Locate the cell with the specified text and output its [x, y] center coordinate. 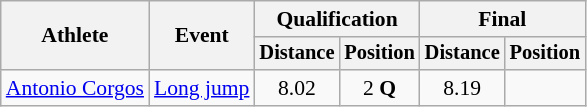
Long jump [202, 88]
2 Q [379, 88]
Final [502, 19]
8.19 [462, 88]
Athlete [75, 36]
Qualification [336, 19]
Antonio Corgos [75, 88]
8.02 [296, 88]
Event [202, 36]
